Locate the cell with the specified text and output its (x, y) center coordinate. 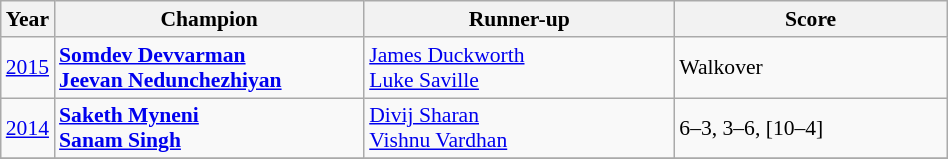
2015 (28, 68)
Walkover (810, 68)
Runner-up (519, 19)
Year (28, 19)
Divij Sharan Vishnu Vardhan (519, 128)
Champion (209, 19)
Somdev Devvarman Jeevan Nedunchezhiyan (209, 68)
2014 (28, 128)
Saketh Myneni Sanam Singh (209, 128)
6–3, 3–6, [10–4] (810, 128)
James Duckworth Luke Saville (519, 68)
Score (810, 19)
